Extract the [x, y] coordinate from the center of the cell holding the provided text.  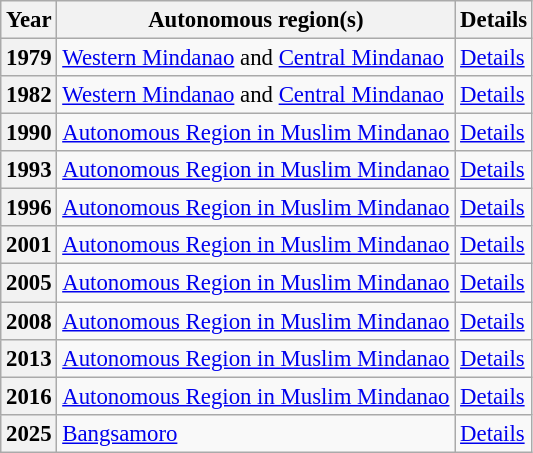
2025 [29, 433]
2016 [29, 396]
1996 [29, 208]
Bangsamoro [256, 433]
1982 [29, 95]
1979 [29, 58]
1993 [29, 170]
Year [29, 20]
2008 [29, 321]
2001 [29, 245]
2005 [29, 283]
Autonomous region(s) [256, 20]
2013 [29, 358]
1990 [29, 133]
